Locate the cell with the specified text and output its (x, y) center coordinate. 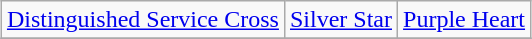
Distinguished Service Cross (142, 20)
Purple Heart (464, 20)
Silver Star (340, 20)
